Scan for the cell matching the given text and deliver its (X, Y) coordinate at center. 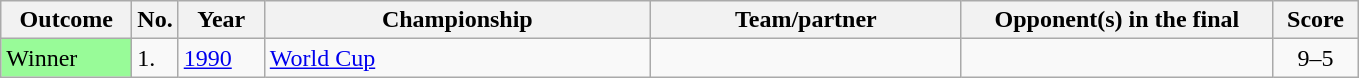
9–5 (1315, 58)
Opponent(s) in the final (1116, 20)
Outcome (66, 20)
Championship (457, 20)
Year (221, 20)
Team/partner (806, 20)
1. (155, 58)
World Cup (457, 58)
Winner (66, 58)
No. (155, 20)
Score (1315, 20)
1990 (221, 58)
